Return the [x, y] coordinate for the center point of the cell that contains the specified text.  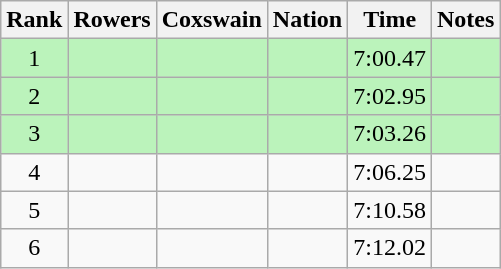
7:00.47 [390, 58]
Coxswain [212, 20]
Rowers [112, 20]
Rank [34, 20]
6 [34, 248]
7:12.02 [390, 248]
2 [34, 96]
Time [390, 20]
7:06.25 [390, 172]
7:03.26 [390, 134]
3 [34, 134]
Notes [465, 20]
4 [34, 172]
Nation [307, 20]
1 [34, 58]
7:02.95 [390, 96]
5 [34, 210]
7:10.58 [390, 210]
